For the text-containing cell, return its midpoint in (X, Y) coordinate format. 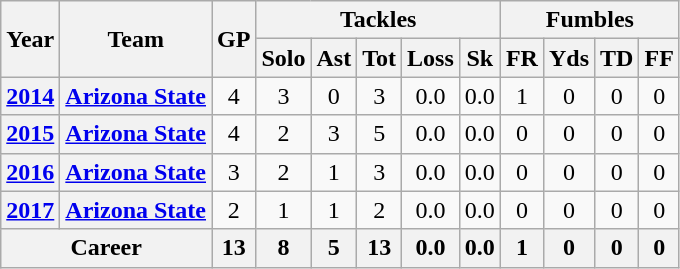
FF (659, 58)
Career (106, 248)
8 (284, 248)
FR (522, 58)
Tackles (378, 20)
Solo (284, 58)
Ast (334, 58)
2015 (30, 134)
Fumbles (590, 20)
Year (30, 39)
Yds (568, 58)
GP (234, 39)
2017 (30, 210)
TD (617, 58)
Tot (380, 58)
Team (136, 39)
2016 (30, 172)
2014 (30, 96)
Loss (431, 58)
Sk (480, 58)
